Search for the cell housing the specified text and yield its [x, y] center coordinate. 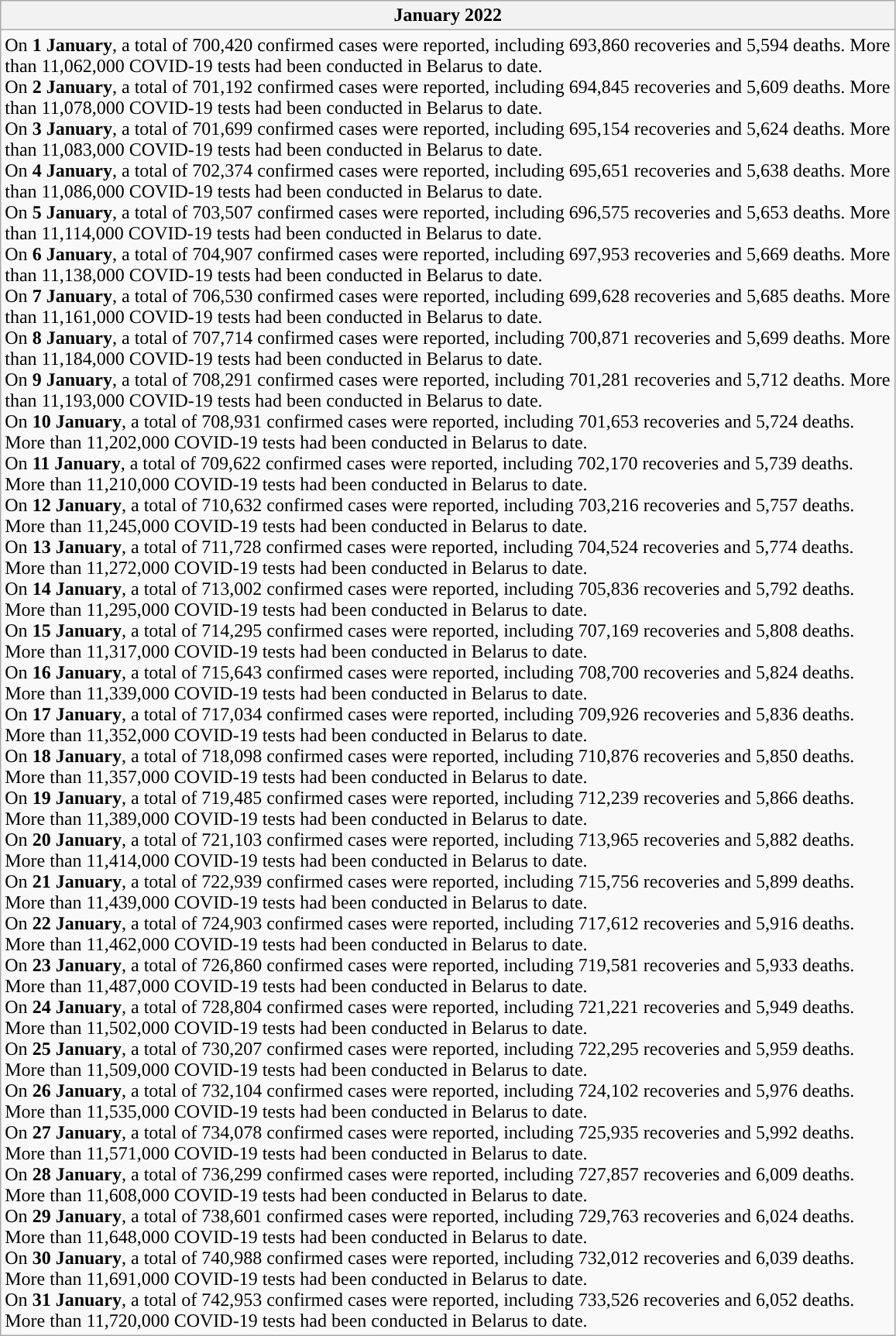
January 2022 [448, 15]
